Extract the [x, y] coordinate from the center of the cell holding the provided text.  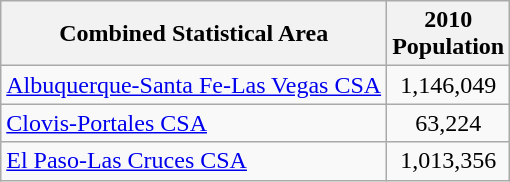
1,013,356 [448, 161]
1,146,049 [448, 85]
Combined Statistical Area [194, 34]
El Paso-Las Cruces CSA [194, 161]
Clovis-Portales CSA [194, 123]
2010Population [448, 34]
63,224 [448, 123]
Albuquerque-Santa Fe-Las Vegas CSA [194, 85]
